Locate the cell with the specified text and output its [X, Y] center coordinate. 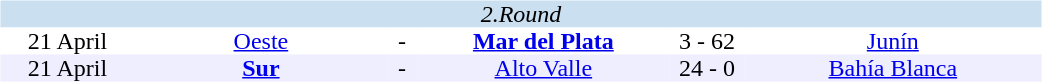
3 - 62 [707, 42]
Oeste [262, 42]
Alto Valle [544, 68]
Mar del Plata [544, 42]
24 - 0 [707, 68]
Sur [262, 68]
Junín [892, 42]
Bahía Blanca [892, 68]
2.Round [520, 14]
